Find where the given text appears and provide that cell's center as [X, Y] coordinate. 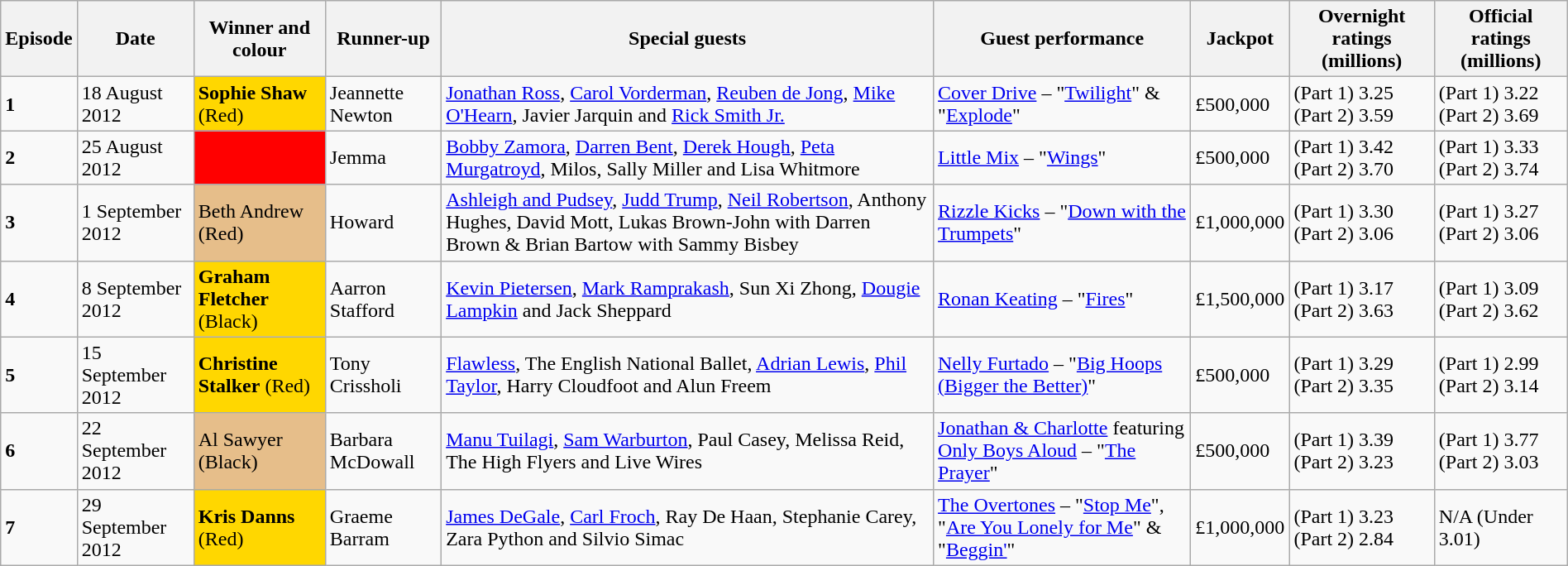
(Part 1) 3.09(Part 2) 3.62 [1500, 299]
Jackpot [1241, 39]
N/A (Under 3.01) [1500, 527]
Howard [383, 223]
Ronan Keating – "Fires" [1062, 299]
Bobby Zamora, Darren Bent, Derek Hough, Peta Murgatroyd, Milos, Sally Miller and Lisa Whitmore [688, 157]
Tony Crissholi [383, 375]
Special guests [688, 39]
5 [39, 375]
6 [39, 451]
2 [39, 157]
Ashleigh and Pudsey, Judd Trump, Neil Robertson, Anthony Hughes, David Mott, Lukas Brown-John with Darren Brown & Brian Bartow with Sammy Bisbey [688, 223]
(Part 1) 3.27(Part 2) 3.06 [1500, 223]
Jonathan & Charlotte featuring Only Boys Aloud – "The Prayer" [1062, 451]
£1,500,000 [1241, 299]
Jonathan Ross, Carol Vorderman, Reuben de Jong, Mike O'Hearn, Javier Jarquin and Rick Smith Jr. [688, 104]
Runner-up [383, 39]
(Part 1) 3.30(Part 2) 3.06 [1361, 223]
Jemma [383, 157]
Nelly Furtado – "Big Hoops (Bigger the Better)" [1062, 375]
Little Mix – "Wings" [1062, 157]
Beth Andrew (Red) [260, 223]
Guest performance [1062, 39]
8 September 2012 [136, 299]
1 September 2012 [136, 223]
Graham Fletcher (Black) [260, 299]
(Part 1) 3.25(Part 2) 3.59 [1361, 104]
Flawless, The English National Ballet, Adrian Lewis, Phil Taylor, Harry Cloudfoot and Alun Freem [688, 375]
Al Sawyer (Black) [260, 451]
1 [39, 104]
The Overtones – "Stop Me", "Are You Lonely for Me" & "Beggin'" [1062, 527]
Official ratings (millions) [1500, 39]
29 September 2012 [136, 527]
Episode [39, 39]
(Part 1) 3.23(Part 2) 2.84 [1361, 527]
Winner and colour [260, 39]
4 [39, 299]
Graeme Barram [383, 527]
(Part 1) 3.17(Part 2) 3.63 [1361, 299]
James DeGale, Carl Froch, Ray De Haan, Stephanie Carey, Zara Python and Silvio Simac [688, 527]
(Part 1) 2.99(Part 2) 3.14 [1500, 375]
Kevin Pietersen, Mark Ramprakash, Sun Xi Zhong, Dougie Lampkin and Jack Sheppard [688, 299]
Barbara McDowall [383, 451]
7 [39, 527]
Kris Danns (Red) [260, 527]
(Part 1) 3.33(Part 2) 3.74 [1500, 157]
Sophie Shaw (Red) [260, 104]
(Part 1) 3.77(Part 2) 3.03 [1500, 451]
(Part 1) 3.42(Part 2) 3.70 [1361, 157]
18 August 2012 [136, 104]
(Part 1) 3.22(Part 2) 3.69 [1500, 104]
Aarron Stafford [383, 299]
(Part 1) 3.29(Part 2) 3.35 [1361, 375]
Christine Stalker (Red) [260, 375]
Rizzle Kicks – "Down with the Trumpets" [1062, 223]
Date [136, 39]
22 September 2012 [136, 451]
(Part 1) 3.39(Part 2) 3.23 [1361, 451]
Manu Tuilagi, Sam Warburton, Paul Casey, Melissa Reid, The High Flyers and Live Wires [688, 451]
3 [39, 223]
15 September 2012 [136, 375]
Jeannette Newton [383, 104]
Overnight ratings (millions) [1361, 39]
25 August 2012 [136, 157]
Cover Drive – "Twilight" & "Explode" [1062, 104]
